Locate the cell with the specified text and output its (x, y) center coordinate. 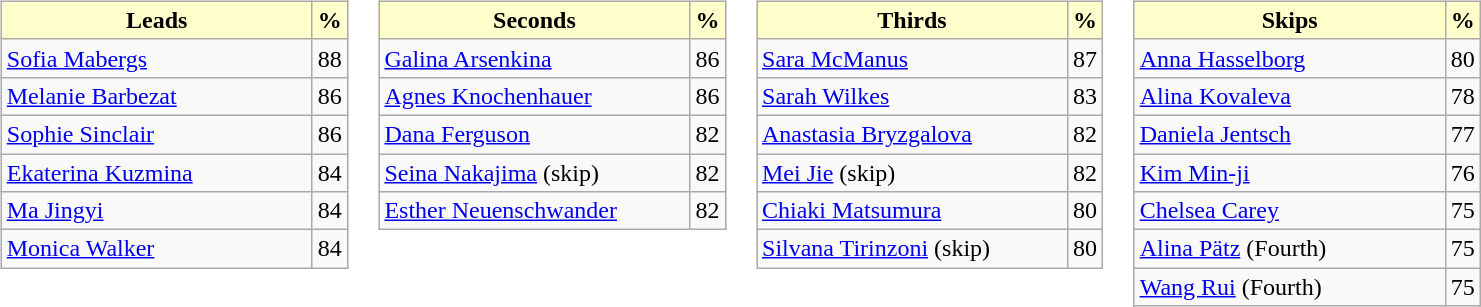
Sara McManus (912, 58)
83 (1086, 96)
Ekaterina Kuzmina (156, 173)
Sofia Mabergs (156, 58)
88 (330, 58)
Monica Walker (156, 249)
Seina Nakajima (skip) (534, 173)
Kim Min-ji (1290, 173)
77 (1462, 134)
Skips (1290, 20)
78 (1462, 96)
Chelsea Carey (1290, 211)
Alina Pätz (Fourth) (1290, 249)
Sophie Sinclair (156, 134)
Esther Neuenschwander (534, 211)
Anastasia Bryzgalova (912, 134)
Silvana Tirinzoni (skip) (912, 249)
Galina Arsenkina (534, 58)
Mei Jie (skip) (912, 173)
Sarah Wilkes (912, 96)
Chiaki Matsumura (912, 211)
Alina Kovaleva (1290, 96)
Agnes Knochenhauer (534, 96)
Daniela Jentsch (1290, 134)
87 (1086, 58)
Seconds (534, 20)
Leads (156, 20)
76 (1462, 173)
Dana Ferguson (534, 134)
Melanie Barbezat (156, 96)
Ma Jingyi (156, 211)
Wang Rui (Fourth) (1290, 287)
Thirds (912, 20)
Anna Hasselborg (1290, 58)
